Scan for the cell matching the given text and deliver its [x, y] coordinate at center. 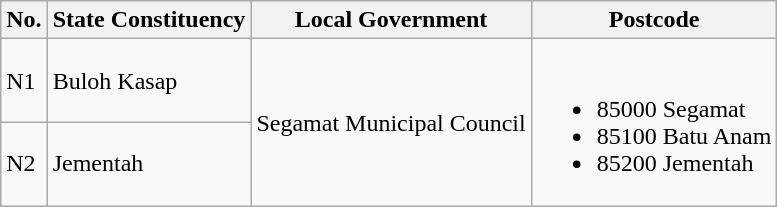
Postcode [654, 20]
N1 [24, 81]
Buloh Kasap [149, 81]
State Constituency [149, 20]
Segamat Municipal Council [391, 122]
Local Government [391, 20]
N2 [24, 164]
No. [24, 20]
85000 Segamat85100 Batu Anam85200 Jementah [654, 122]
Jementah [149, 164]
